From the cell containing the given text, extract its center point as (x, y) coordinate. 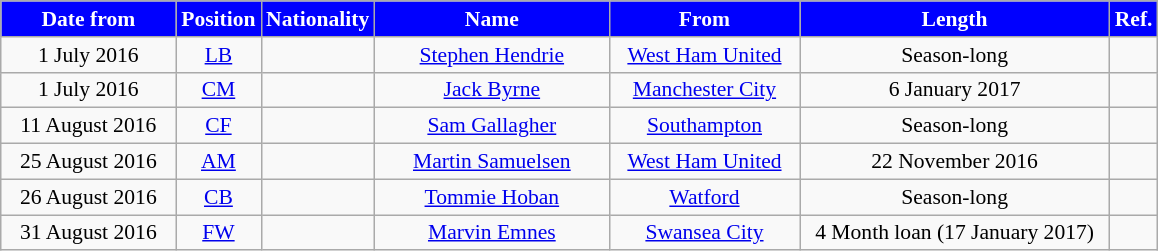
Martin Samuelsen (492, 162)
6 January 2017 (955, 90)
4 Month loan (17 January 2017) (955, 233)
Stephen Hendrie (492, 55)
CM (218, 90)
Ref. (1134, 19)
From (704, 19)
LB (218, 55)
11 August 2016 (88, 126)
31 August 2016 (88, 233)
Position (218, 19)
Length (955, 19)
Southampton (704, 126)
FW (218, 233)
Name (492, 19)
25 August 2016 (88, 162)
Swansea City (704, 233)
Jack Byrne (492, 90)
26 August 2016 (88, 197)
Watford (704, 197)
CB (218, 197)
Tommie Hoban (492, 197)
Marvin Emnes (492, 233)
Manchester City (704, 90)
Sam Gallagher (492, 126)
22 November 2016 (955, 162)
Date from (88, 19)
AM (218, 162)
CF (218, 126)
Nationality (318, 19)
